Scan for the cell matching the given text and deliver its (X, Y) coordinate at center. 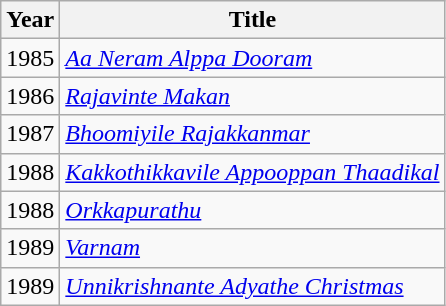
Kakkothikkavile Appooppan Thaadikal (252, 172)
Orkkapurathu (252, 210)
1987 (30, 134)
Unnikrishnante Adyathe Christmas (252, 286)
1986 (30, 96)
Rajavinte Makan (252, 96)
Year (30, 20)
Bhoomiyile Rajakkanmar (252, 134)
Varnam (252, 248)
Aa Neram Alppa Dooram (252, 58)
1985 (30, 58)
Title (252, 20)
